Search for the cell housing the specified text and yield its (x, y) center coordinate. 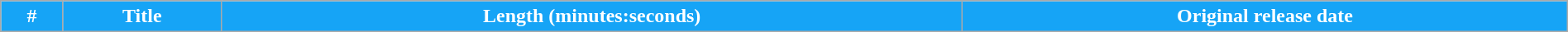
Length (minutes:seconds) (592, 16)
# (31, 16)
Original release date (1265, 16)
Title (142, 16)
